Identify which cell holds the provided text, then report its [x, y] central coordinate. 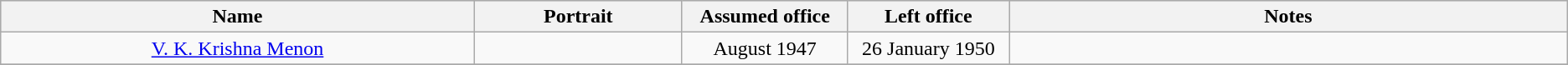
V. K. Krishna Menon [238, 48]
August 1947 [765, 48]
26 January 1950 [928, 48]
Name [238, 17]
Assumed office [765, 17]
Left office [928, 17]
Notes [1288, 17]
Portrait [578, 17]
